Capture the cell that displays the provided text and extract its (x, y) central coordinate. 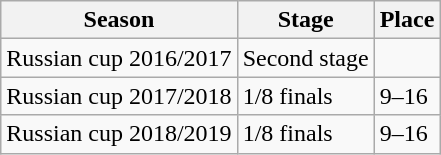
Russian cup 2017/2018 (119, 96)
Season (119, 20)
Stage (306, 20)
Russian cup 2018/2019 (119, 134)
Place (407, 20)
Russian cup 2016/2017 (119, 58)
Second stage (306, 58)
